Pinpoint the cell where the given text exists, returning its (x, y) midpoint coordinate. 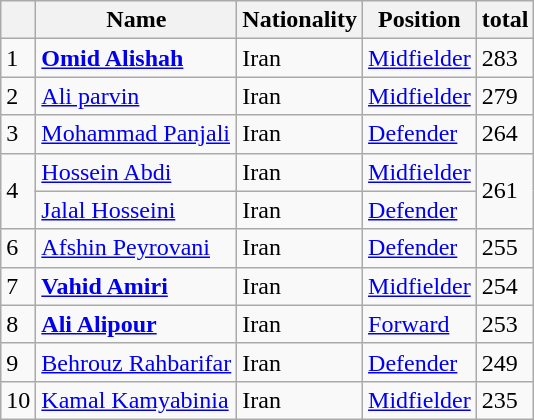
total (505, 20)
235 (505, 400)
Mohammad Panjali (136, 134)
Vahid Amiri (136, 286)
264 (505, 134)
1 (18, 58)
4 (18, 191)
Nationality (300, 20)
254 (505, 286)
10 (18, 400)
Jalal Hosseini (136, 210)
Hossein Abdi (136, 172)
Position (420, 20)
255 (505, 248)
6 (18, 248)
Ali parvin (136, 96)
8 (18, 324)
Name (136, 20)
Behrouz Rahbarifar (136, 362)
Ali Alipour (136, 324)
283 (505, 58)
Kamal Kamyabinia (136, 400)
261 (505, 191)
9 (18, 362)
279 (505, 96)
Omid Alishah (136, 58)
2 (18, 96)
Forward (420, 324)
253 (505, 324)
7 (18, 286)
Afshin Peyrovani (136, 248)
249 (505, 362)
3 (18, 134)
